Return (x, y) of the center of cell containing provided text 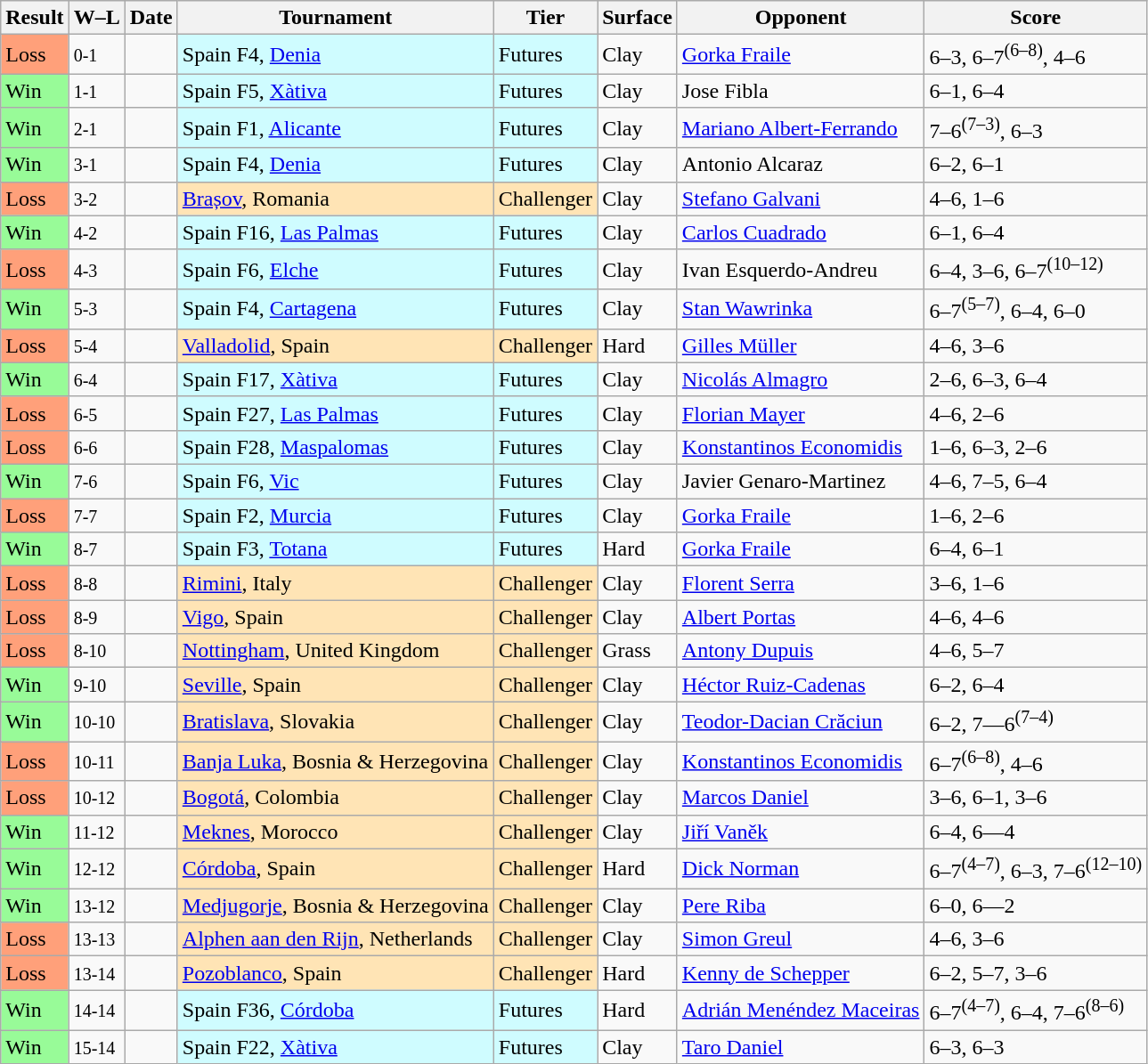
Jiří Vaněk (801, 832)
3-1 (96, 165)
Córdoba, Spain (335, 869)
Spain F1, Alicante (335, 128)
1-1 (96, 91)
Spain F2, Murcia (335, 516)
Adrián Menéndez Maceiras (801, 1010)
8-9 (96, 617)
4–6, 7–5, 6–4 (1036, 482)
6–2, 6–4 (1036, 685)
4–6, 4–6 (1036, 617)
Opponent (801, 18)
2-1 (96, 128)
6–7(4–7), 6–3, 7–6(12–10) (1036, 869)
Florian Mayer (801, 413)
Taro Daniel (801, 1046)
Banja Luka, Bosnia & Herzegovina (335, 762)
Spain F22, Xàtiva (335, 1046)
Score (1036, 18)
Simon Greul (801, 939)
Héctor Ruiz-Cadenas (801, 685)
Teodor-Dacian Crăciun (801, 721)
7-6 (96, 482)
6–2, 7—6(7–4) (1036, 721)
Antonio Alcaraz (801, 165)
15-14 (96, 1046)
4–6, 5–7 (1036, 651)
Spain F28, Maspalomas (335, 447)
6–0, 6—2 (1036, 906)
6–2, 6–1 (1036, 165)
6–7(4–7), 6–4, 7–6(8–6) (1036, 1010)
10-10 (96, 721)
5-3 (96, 310)
Spain F17, Xàtiva (335, 379)
Nicolás Almagro (801, 379)
6–4, 6–1 (1036, 549)
1–6, 6–3, 2–6 (1036, 447)
6–7(6–8), 4–6 (1036, 762)
2–6, 6–3, 6–4 (1036, 379)
Spain F36, Córdoba (335, 1010)
10-11 (96, 762)
Valladolid, Spain (335, 345)
Florent Serra (801, 583)
Pozoblanco, Spain (335, 973)
6–4, 3–6, 6–7(10–12) (1036, 269)
7–6(7–3), 6–3 (1036, 128)
Medjugorje, Bosnia & Herzegovina (335, 906)
6-6 (96, 447)
5-4 (96, 345)
Bratislava, Slovakia (335, 721)
6–2, 5–7, 3–6 (1036, 973)
Spain F4, Cartagena (335, 310)
8-7 (96, 549)
13-12 (96, 906)
6-5 (96, 413)
Meknes, Morocco (335, 832)
Dick Norman (801, 869)
3–6, 1–6 (1036, 583)
6–3, 6–3 (1036, 1046)
8-10 (96, 651)
Mariano Albert-Ferrando (801, 128)
12-12 (96, 869)
Marcos Daniel (801, 798)
Date (151, 18)
9-10 (96, 685)
4–6, 1–6 (1036, 199)
Spain F6, Vic (335, 482)
Spain F3, Totana (335, 549)
6–3, 6–7(6–8), 4–6 (1036, 55)
Stan Wawrinka (801, 310)
Kenny de Schepper (801, 973)
Pere Riba (801, 906)
6-4 (96, 379)
W–L (96, 18)
Nottingham, United Kingdom (335, 651)
14-14 (96, 1010)
Spain F6, Elche (335, 269)
Spain F5, Xàtiva (335, 91)
Rimini, Italy (335, 583)
Antony Dupuis (801, 651)
0-1 (96, 55)
8-8 (96, 583)
7-7 (96, 516)
Seville, Spain (335, 685)
1–6, 2–6 (1036, 516)
6–7(5–7), 6–4, 6–0 (1036, 310)
13-13 (96, 939)
Jose Fibla (801, 91)
4-3 (96, 269)
Gilles Müller (801, 345)
Bogotá, Colombia (335, 798)
Carlos Cuadrado (801, 232)
Tournament (335, 18)
Surface (638, 18)
Grass (638, 651)
13-14 (96, 973)
Albert Portas (801, 617)
Tier (545, 18)
Vigo, Spain (335, 617)
11-12 (96, 832)
6–4, 6—4 (1036, 832)
3-2 (96, 199)
3–6, 6–1, 3–6 (1036, 798)
Spain F16, Las Palmas (335, 232)
Ivan Esquerdo-Andreu (801, 269)
Brașov, Romania (335, 199)
Stefano Galvani (801, 199)
Alphen aan den Rijn, Netherlands (335, 939)
4-2 (96, 232)
Javier Genaro-Martinez (801, 482)
Result (35, 18)
Spain F27, Las Palmas (335, 413)
4–6, 2–6 (1036, 413)
10-12 (96, 798)
